Locate the cell with the specified text and output its (x, y) center coordinate. 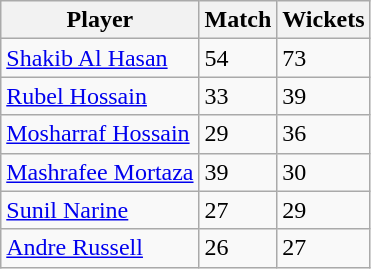
Sunil Narine (100, 210)
73 (324, 58)
Mosharraf Hossain (100, 134)
Match (238, 20)
54 (238, 58)
Wickets (324, 20)
26 (238, 248)
36 (324, 134)
Rubel Hossain (100, 96)
Shakib Al Hasan (100, 58)
Andre Russell (100, 248)
Player (100, 20)
Mashrafee Mortaza (100, 172)
33 (238, 96)
30 (324, 172)
